Determine the (X, Y) coordinate at the center of the cell enclosing the given text.  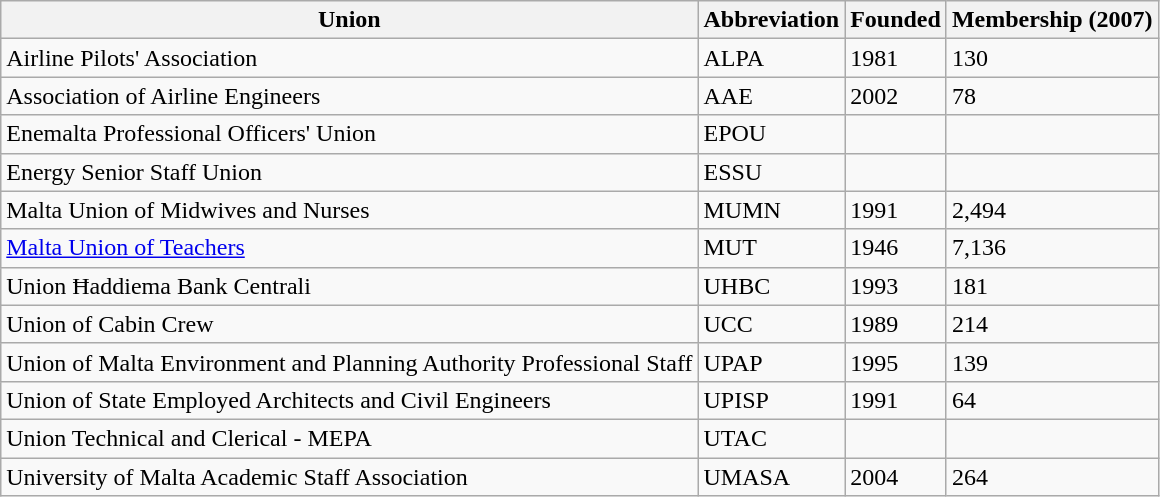
UPAP (772, 362)
2,494 (1052, 210)
2002 (896, 96)
Union of Malta Environment and Planning Authority Professional Staff (350, 362)
Union of State Employed Architects and Civil Engineers (350, 400)
7,136 (1052, 248)
Membership (2007) (1052, 20)
MUMN (772, 210)
Union Ħaddiema Bank Centrali (350, 286)
UMASA (772, 477)
130 (1052, 58)
Abbreviation (772, 20)
Union Technical and Clerical - MEPA (350, 438)
UCC (772, 324)
2004 (896, 477)
78 (1052, 96)
Union of Cabin Crew (350, 324)
MUT (772, 248)
1946 (896, 248)
1993 (896, 286)
139 (1052, 362)
AAE (772, 96)
264 (1052, 477)
Union (350, 20)
Airline Pilots' Association (350, 58)
181 (1052, 286)
64 (1052, 400)
UHBC (772, 286)
UTAC (772, 438)
ESSU (772, 172)
Malta Union of Teachers (350, 248)
214 (1052, 324)
UPISP (772, 400)
Founded (896, 20)
Malta Union of Midwives and Nurses (350, 210)
Association of Airline Engineers (350, 96)
1995 (896, 362)
Enemalta Professional Officers' Union (350, 134)
1981 (896, 58)
1989 (896, 324)
EPOU (772, 134)
Energy Senior Staff Union (350, 172)
University of Malta Academic Staff Association (350, 477)
ALPA (772, 58)
